Scan for the cell matching the given text and deliver its (X, Y) coordinate at center. 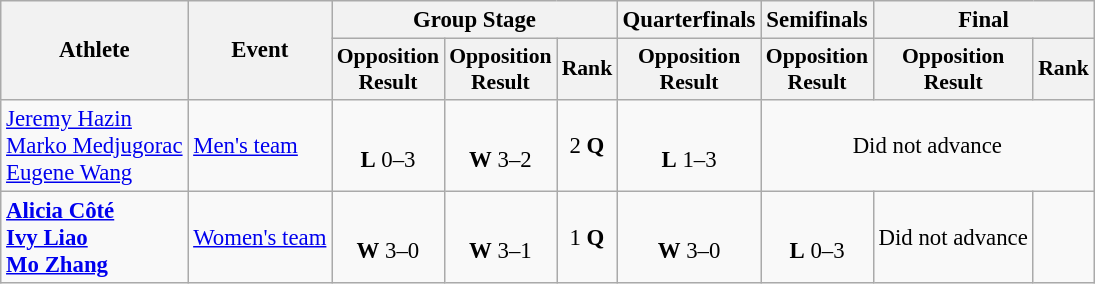
Quarterfinals (688, 20)
1 Q (588, 237)
Alicia CôtéIvy LiaoMo Zhang (94, 237)
Athlete (94, 50)
Women's team (260, 237)
Event (260, 50)
2 Q (588, 146)
W 3–1 (500, 237)
Men's team (260, 146)
W 3–2 (500, 146)
Final (984, 20)
Group Stage (475, 20)
Semifinals (817, 20)
L 1–3 (688, 146)
Jeremy HazinMarko MedjugoracEugene Wang (94, 146)
